Detect which cell encompasses the target text, then output its (x, y) center coordinate. 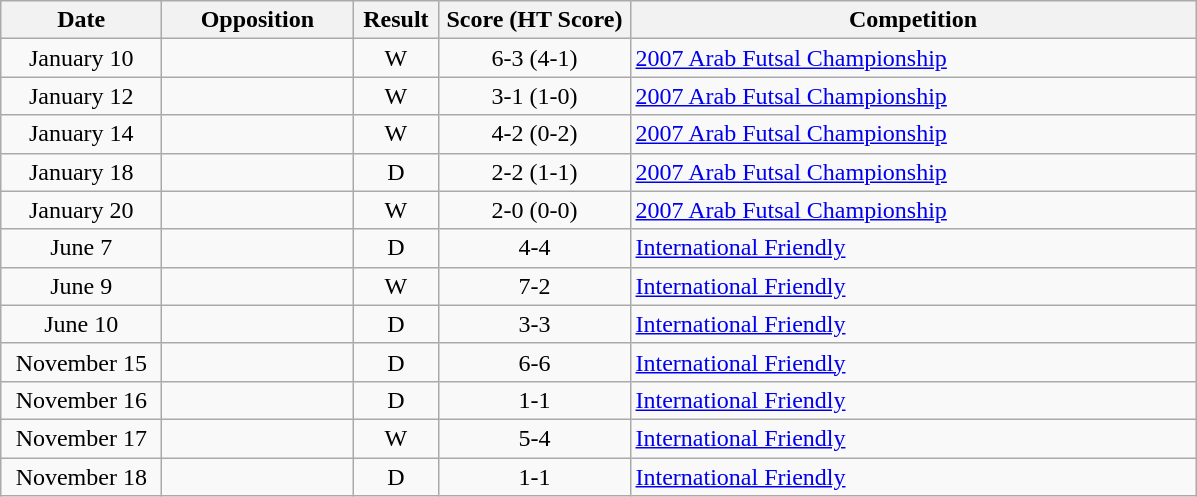
Score (HT Score) (534, 20)
3-3 (534, 324)
3-1 (1-0) (534, 96)
June 10 (82, 324)
7-2 (534, 286)
2-2 (1-1) (534, 172)
4-4 (534, 248)
November 17 (82, 438)
January 10 (82, 58)
January 12 (82, 96)
6-3 (4-1) (534, 58)
June 9 (82, 286)
November 16 (82, 400)
2-0 (0-0) (534, 210)
November 15 (82, 362)
January 20 (82, 210)
Date (82, 20)
Result (396, 20)
Opposition (258, 20)
5-4 (534, 438)
January 14 (82, 134)
November 18 (82, 477)
6-6 (534, 362)
January 18 (82, 172)
4-2 (0-2) (534, 134)
Competition (913, 20)
June 7 (82, 248)
